Provide the [X, Y] coordinate of the cell's center where the given text is located.  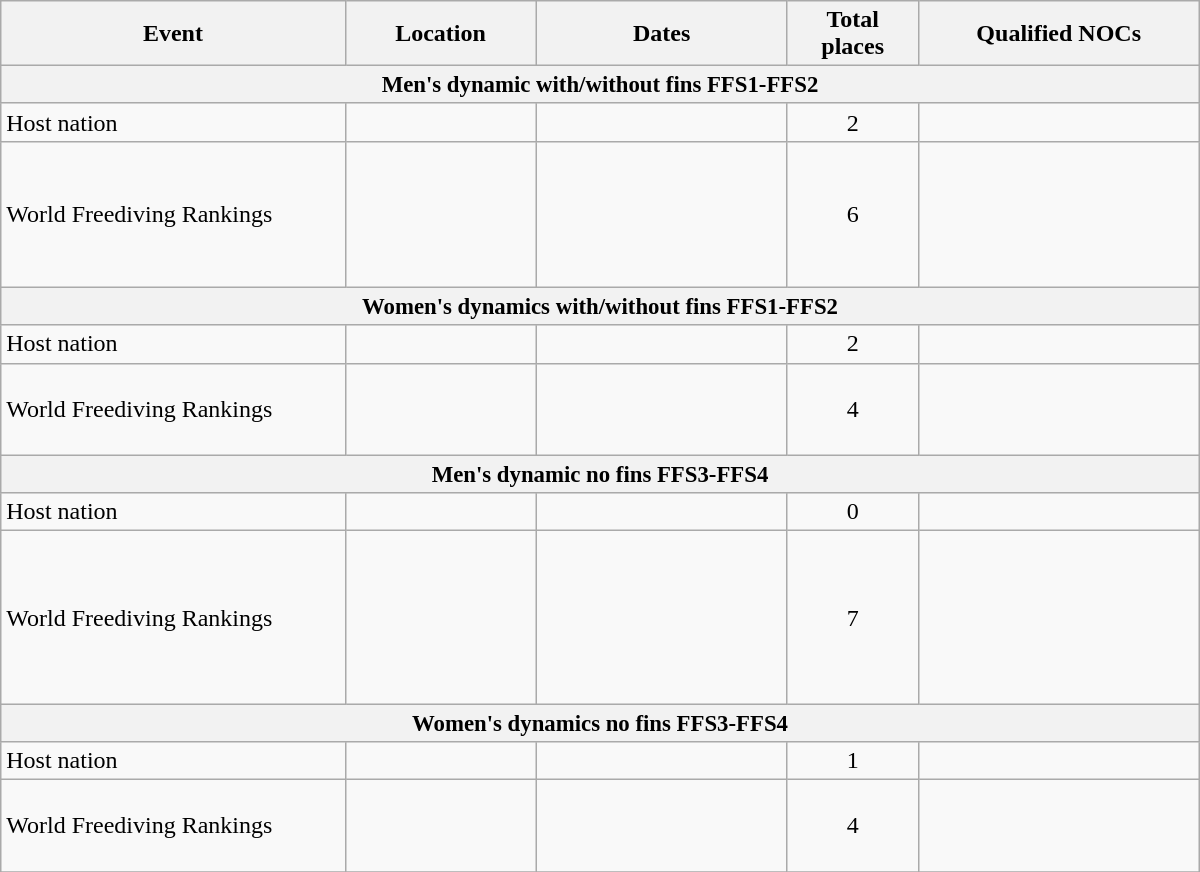
1 [852, 761]
Men's dynamic with/without fins FFS1-FFS2 [600, 85]
Location [440, 34]
0 [852, 512]
7 [852, 618]
Women's dynamics with/without fins FFS1-FFS2 [600, 307]
Women's dynamics no fins FFS3-FFS4 [600, 723]
Qualified NOCs [1058, 34]
Men's dynamic no fins FFS3-FFS4 [600, 474]
Dates [662, 34]
6 [852, 214]
Total places [852, 34]
Event [173, 34]
